Output the (X, Y) coordinate of the center of the cell containing the given text.  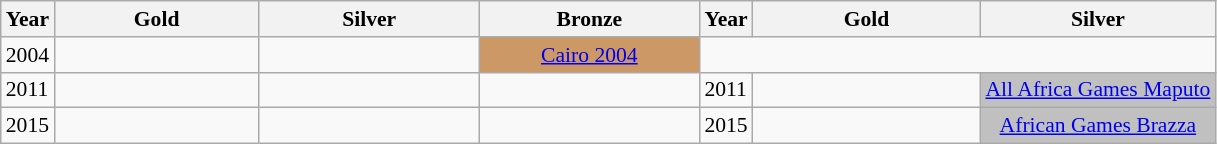
All Africa Games Maputo (1098, 90)
Cairo 2004 (589, 55)
African Games Brazza (1098, 126)
Bronze (589, 19)
2004 (28, 55)
